Pinpoint the cell where the given text exists, returning its [x, y] midpoint coordinate. 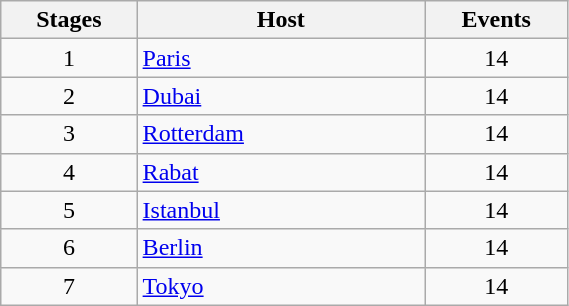
Stages [69, 20]
Rotterdam [280, 134]
Events [496, 20]
Dubai [280, 96]
Tokyo [280, 286]
Berlin [280, 248]
Rabat [280, 172]
Paris [280, 58]
Istanbul [280, 210]
2 [69, 96]
6 [69, 248]
5 [69, 210]
1 [69, 58]
4 [69, 172]
3 [69, 134]
7 [69, 286]
Host [280, 20]
